Identify which cell holds the provided text, then report its (x, y) central coordinate. 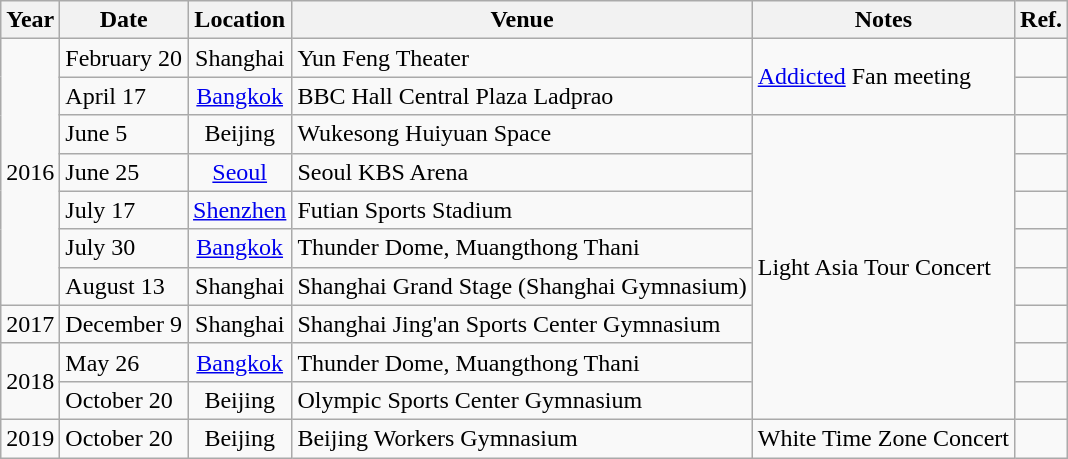
Ref. (1042, 20)
July 17 (124, 210)
June 25 (124, 172)
2018 (30, 381)
2017 (30, 324)
BBC Hall Central Plaza Ladprao (522, 96)
Addicted Fan meeting (883, 77)
Light Asia Tour Concert (883, 267)
June 5 (124, 134)
Futian Sports Stadium (522, 210)
Seoul KBS Arena (522, 172)
July 30 (124, 248)
August 13 (124, 286)
Wukesong Huiyuan Space (522, 134)
Location (240, 20)
Year (30, 20)
Yun Feng Theater (522, 58)
Shanghai Grand Stage (Shanghai Gymnasium) (522, 286)
Shanghai Jing'an Sports Center Gymnasium (522, 324)
White Time Zone Concert (883, 438)
Beijing Workers Gymnasium (522, 438)
Shenzhen (240, 210)
Venue (522, 20)
Olympic Sports Center Gymnasium (522, 400)
Date (124, 20)
2019 (30, 438)
April 17 (124, 96)
December 9 (124, 324)
May 26 (124, 362)
Seoul (240, 172)
2016 (30, 172)
Notes (883, 20)
February 20 (124, 58)
